Output the [x, y] coordinate of the center of the cell containing the given text.  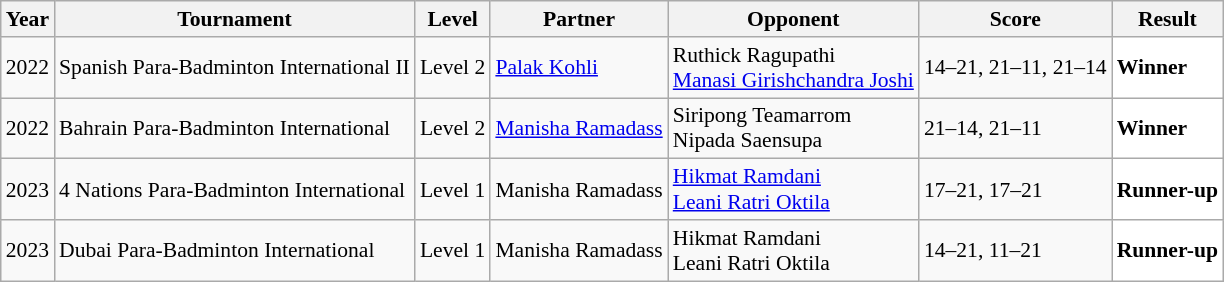
Score [1016, 19]
14–21, 21–11, 21–14 [1016, 68]
Tournament [234, 19]
Opponent [794, 19]
Ruthick Ragupathi Manasi Girishchandra Joshi [794, 68]
Result [1168, 19]
Year [28, 19]
Siripong Teamarrom Nipada Saensupa [794, 128]
Bahrain Para-Badminton International [234, 128]
Partner [578, 19]
21–14, 21–11 [1016, 128]
14–21, 11–21 [1016, 250]
17–21, 17–21 [1016, 190]
Palak Kohli [578, 68]
Level [452, 19]
4 Nations Para-Badminton International [234, 190]
Spanish Para-Badminton International II [234, 68]
Dubai Para-Badminton International [234, 250]
